Output the [x, y] coordinate of the center of the cell containing the given text.  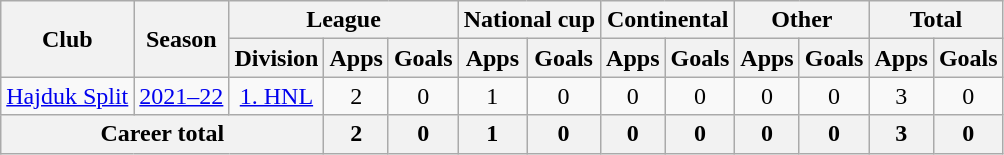
2021–22 [182, 96]
National cup [529, 20]
Club [68, 39]
Season [182, 39]
Hajduk Split [68, 96]
Career total [162, 134]
League [344, 20]
Other [802, 20]
Continental [668, 20]
Division [276, 58]
1. HNL [276, 96]
Total [936, 20]
